From the cell containing the given text, extract its center point as [X, Y] coordinate. 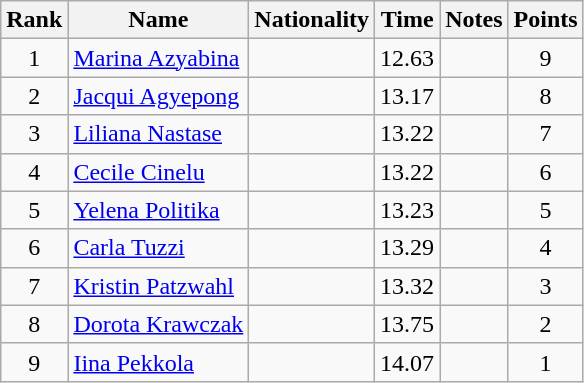
Jacqui Agyepong [158, 96]
Cecile Cinelu [158, 172]
Rank [34, 20]
Kristin Patzwahl [158, 286]
12.63 [408, 58]
Marina Azyabina [158, 58]
13.17 [408, 96]
13.32 [408, 286]
Points [546, 20]
14.07 [408, 362]
Liliana Nastase [158, 134]
Dorota Krawczak [158, 324]
Name [158, 20]
13.23 [408, 210]
Nationality [312, 20]
Carla Tuzzi [158, 248]
13.29 [408, 248]
Notes [474, 20]
Time [408, 20]
Iina Pekkola [158, 362]
13.75 [408, 324]
Yelena Politika [158, 210]
